For the text-containing cell, return its midpoint in (x, y) coordinate format. 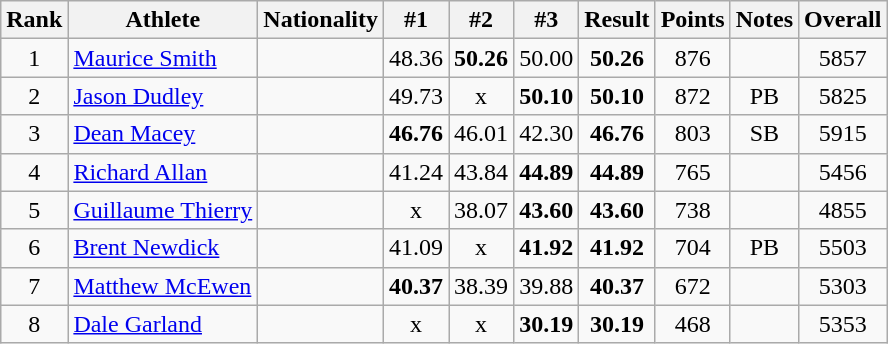
Richard Allan (163, 172)
38.07 (482, 210)
Maurice Smith (163, 58)
5915 (843, 134)
Dean Macey (163, 134)
#3 (546, 20)
5 (34, 210)
5353 (843, 324)
50.00 (546, 58)
5456 (843, 172)
Matthew McEwen (163, 286)
1 (34, 58)
704 (692, 248)
803 (692, 134)
41.09 (416, 248)
#1 (416, 20)
Jason Dudley (163, 96)
38.39 (482, 286)
Rank (34, 20)
Notes (764, 20)
Dale Garland (163, 324)
41.24 (416, 172)
738 (692, 210)
Brent Newdick (163, 248)
5503 (843, 248)
6 (34, 248)
872 (692, 96)
2 (34, 96)
7 (34, 286)
39.88 (546, 286)
43.84 (482, 172)
Nationality (321, 20)
Guillaume Thierry (163, 210)
42.30 (546, 134)
3 (34, 134)
Result (617, 20)
468 (692, 324)
48.36 (416, 58)
8 (34, 324)
SB (764, 134)
672 (692, 286)
4855 (843, 210)
5303 (843, 286)
5825 (843, 96)
5857 (843, 58)
Overall (843, 20)
49.73 (416, 96)
Points (692, 20)
Athlete (163, 20)
765 (692, 172)
876 (692, 58)
#2 (482, 20)
46.01 (482, 134)
4 (34, 172)
